Extract the (x, y) coordinate from the center of the cell holding the provided text.  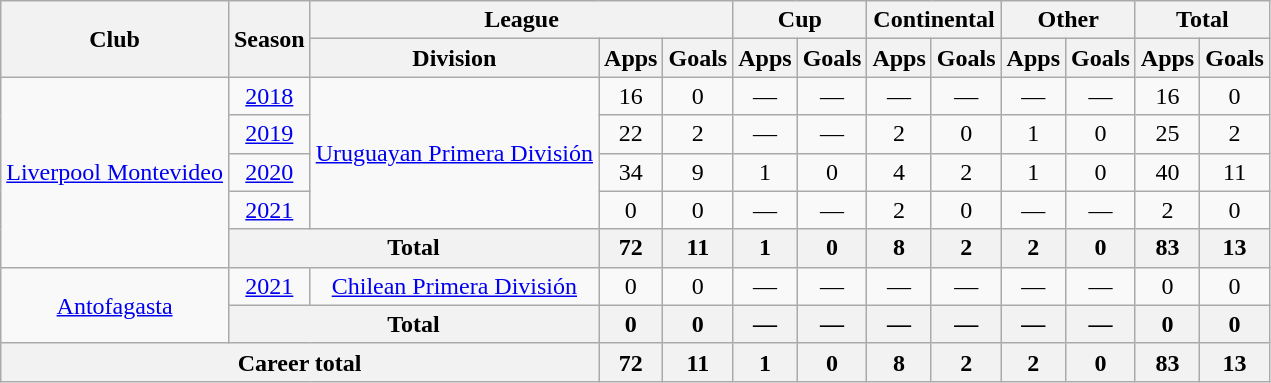
9 (698, 172)
22 (631, 134)
Cup (800, 20)
2019 (269, 134)
Antofagasta (115, 305)
League (522, 20)
Other (1068, 20)
Chilean Primera División (454, 286)
2020 (269, 172)
Club (115, 39)
2018 (269, 96)
Division (454, 58)
25 (1167, 134)
Liverpool Montevideo (115, 172)
4 (899, 172)
34 (631, 172)
Career total (300, 362)
Continental (934, 20)
40 (1167, 172)
Season (269, 39)
Uruguayan Primera División (454, 153)
